Provide the (x, y) coordinate of the cell's center where the given text is located.  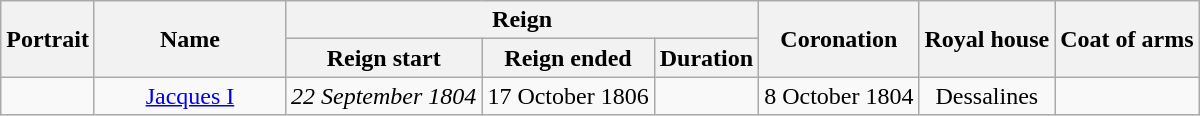
Duration (706, 58)
Royal house (987, 39)
Portrait (48, 39)
17 October 1806 (568, 96)
Jacques I (190, 96)
Reign start (383, 58)
8 October 1804 (839, 96)
Reign (522, 20)
Coat of arms (1127, 39)
Name (190, 39)
Coronation (839, 39)
22 September 1804 (383, 96)
Dessalines (987, 96)
Reign ended (568, 58)
